Capture the cell that displays the provided text and extract its [X, Y] central coordinate. 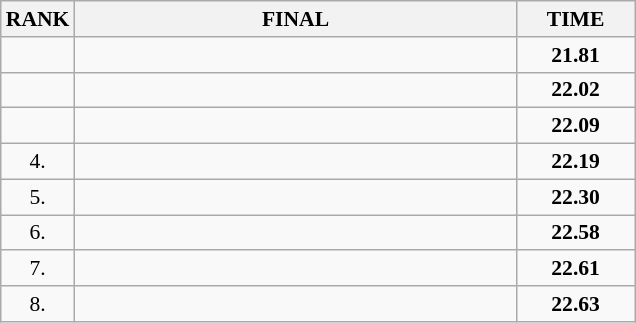
22.19 [576, 162]
22.09 [576, 126]
6. [38, 233]
4. [38, 162]
22.58 [576, 233]
RANK [38, 19]
22.63 [576, 304]
7. [38, 269]
22.30 [576, 197]
21.81 [576, 55]
22.61 [576, 269]
22.02 [576, 90]
FINAL [295, 19]
TIME [576, 19]
5. [38, 197]
8. [38, 304]
